From the cell containing the given text, extract its center point as (X, Y) coordinate. 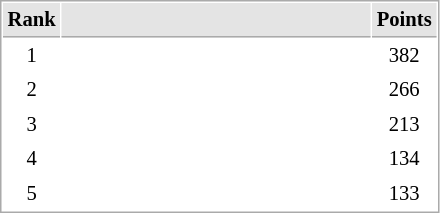
382 (404, 56)
266 (404, 90)
5 (32, 194)
1 (32, 56)
Rank (32, 20)
134 (404, 158)
3 (32, 124)
Points (404, 20)
133 (404, 194)
4 (32, 158)
213 (404, 124)
2 (32, 90)
